From the cell containing the given text, extract its center point as (X, Y) coordinate. 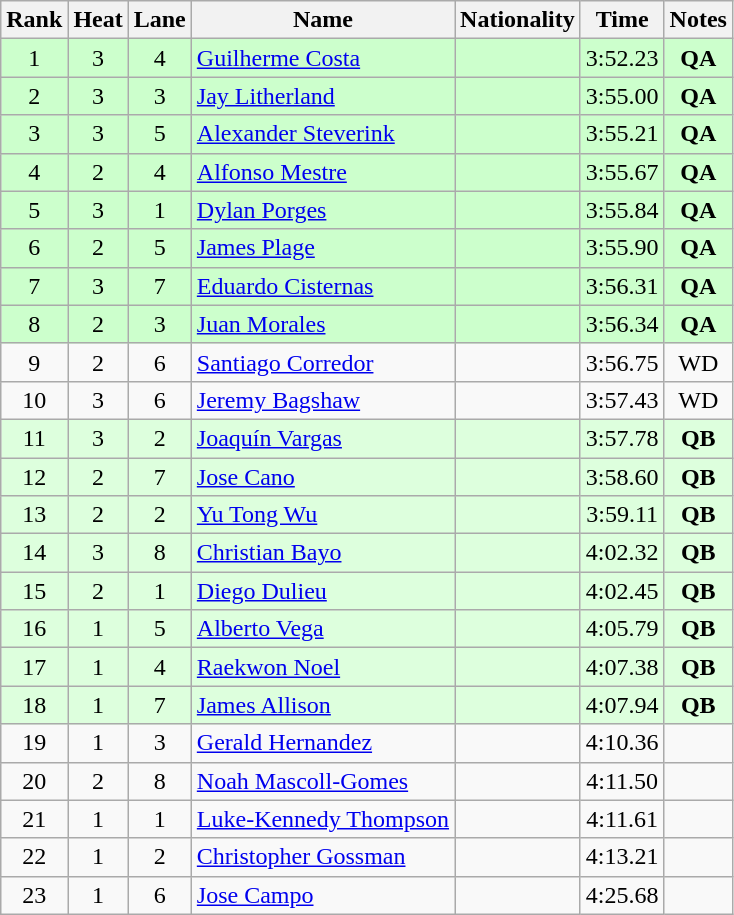
4:05.79 (622, 629)
Notes (698, 20)
3:55.21 (622, 134)
Guilherme Costa (322, 58)
Jeremy Bagshaw (322, 400)
3:52.23 (622, 58)
4:10.36 (622, 743)
Noah Mascoll-Gomes (322, 781)
18 (34, 705)
Luke-Kennedy Thompson (322, 819)
17 (34, 667)
12 (34, 477)
Alexander Steverink (322, 134)
Yu Tong Wu (322, 515)
10 (34, 400)
Alfonso Mestre (322, 172)
3:56.34 (622, 324)
Dylan Porges (322, 210)
Alberto Vega (322, 629)
Name (322, 20)
15 (34, 591)
3:55.84 (622, 210)
4:02.32 (622, 553)
Nationality (518, 20)
Christian Bayo (322, 553)
3:57.78 (622, 438)
13 (34, 515)
9 (34, 362)
Gerald Hernandez (322, 743)
4:07.94 (622, 705)
3:56.31 (622, 286)
Jose Cano (322, 477)
James Plage (322, 248)
Joaquín Vargas (322, 438)
3:59.11 (622, 515)
4:13.21 (622, 857)
Santiago Corredor (322, 362)
Diego Dulieu (322, 591)
21 (34, 819)
3:57.43 (622, 400)
14 (34, 553)
20 (34, 781)
Jay Litherland (322, 96)
James Allison (322, 705)
Time (622, 20)
3:58.60 (622, 477)
19 (34, 743)
22 (34, 857)
3:55.67 (622, 172)
3:56.75 (622, 362)
11 (34, 438)
Lane (160, 20)
Rank (34, 20)
Heat (98, 20)
4:11.50 (622, 781)
Jose Campo (322, 895)
4:11.61 (622, 819)
Juan Morales (322, 324)
3:55.90 (622, 248)
4:07.38 (622, 667)
Eduardo Cisternas (322, 286)
Raekwon Noel (322, 667)
16 (34, 629)
Christopher Gossman (322, 857)
3:55.00 (622, 96)
23 (34, 895)
4:02.45 (622, 591)
4:25.68 (622, 895)
